Pinpoint the cell where the given text exists, returning its [X, Y] midpoint coordinate. 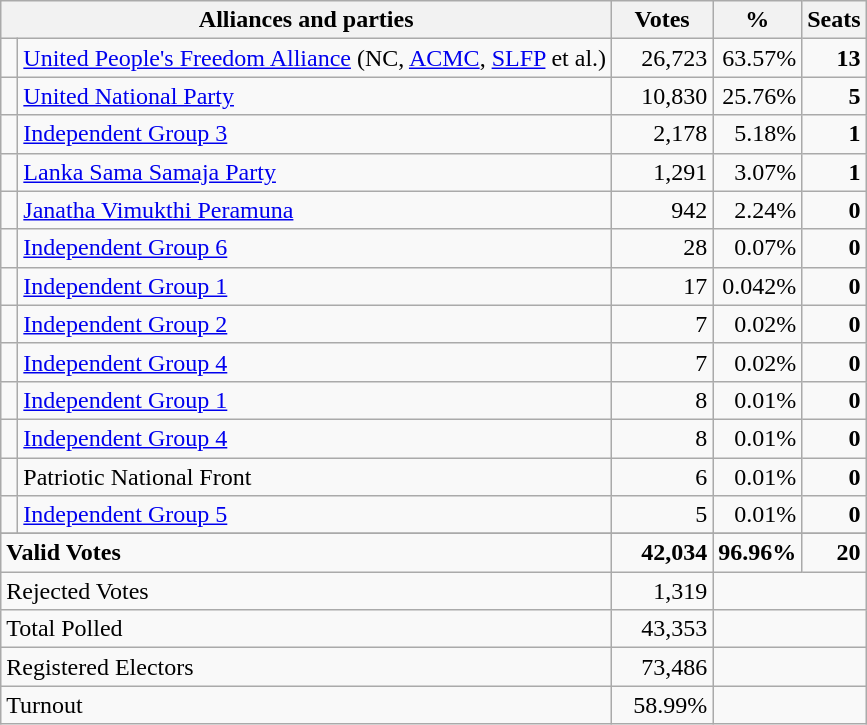
Valid Votes [306, 553]
20 [834, 553]
2,178 [662, 134]
942 [662, 210]
Janatha Vimukthi Peramuna [315, 210]
0.042% [758, 286]
1,319 [662, 591]
10,830 [662, 96]
25.76% [758, 96]
13 [834, 58]
3.07% [758, 172]
17 [662, 286]
1,291 [662, 172]
6 [662, 477]
43,353 [662, 629]
Total Polled [306, 629]
58.99% [662, 705]
Lanka Sama Samaja Party [315, 172]
63.57% [758, 58]
Votes [662, 20]
5.18% [758, 134]
United People's Freedom Alliance (NC, ACMC, SLFP et al.) [315, 58]
Independent Group 5 [315, 515]
Alliances and parties [306, 20]
28 [662, 248]
Turnout [306, 705]
% [758, 20]
Independent Group 2 [315, 324]
Patriotic National Front [315, 477]
Independent Group 6 [315, 248]
96.96% [758, 553]
Rejected Votes [306, 591]
Seats [834, 20]
2.24% [758, 210]
26,723 [662, 58]
42,034 [662, 553]
Independent Group 3 [315, 134]
Registered Electors [306, 667]
73,486 [662, 667]
United National Party [315, 96]
0.07% [758, 248]
